Output the (x, y) coordinate of the center of the cell containing the given text.  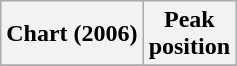
Chart (2006) (72, 34)
Peakposition (189, 34)
